Pinpoint the cell where the given text exists, returning its (X, Y) midpoint coordinate. 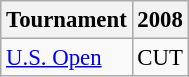
CUT (160, 58)
Tournament (66, 20)
2008 (160, 20)
U.S. Open (66, 58)
